Find where the given text appears and provide that cell's center as [X, Y] coordinate. 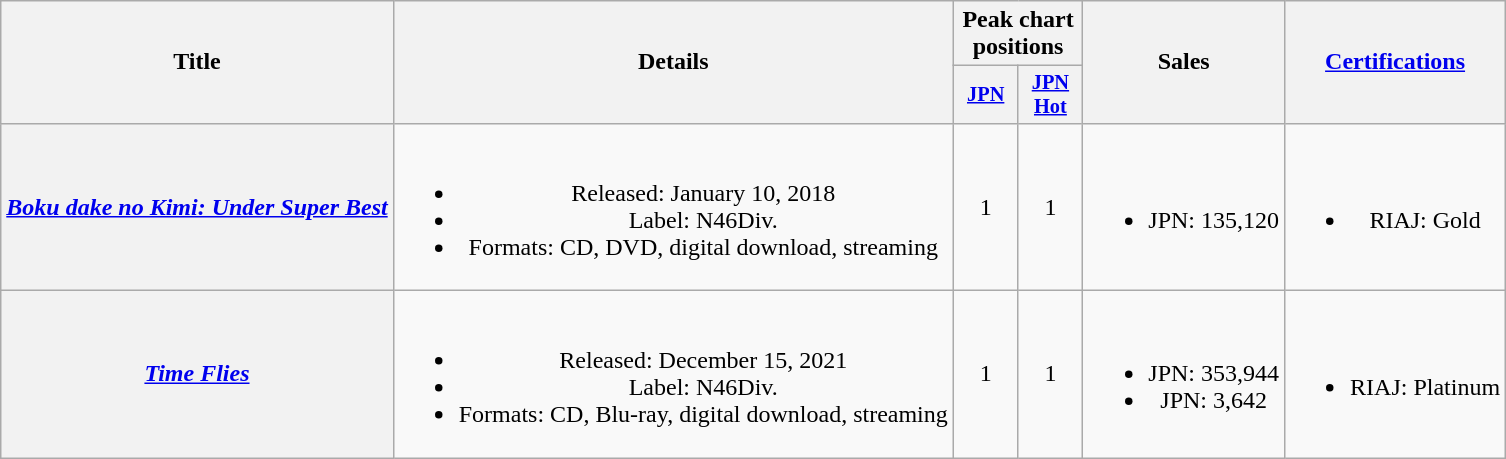
RIAJ: Gold [1396, 206]
JPN: 353,944 JPN: 3,642 [1184, 374]
Released: January 10, 2018Label: N46Div.Formats: CD, DVD, digital download, streaming [673, 206]
RIAJ: Platinum [1396, 374]
Title [197, 62]
JPN: 135,120 [1184, 206]
Peak chartpositions [1018, 34]
Released: December 15, 2021Label: N46Div.Formats: CD, Blu-ray, digital download, streaming [673, 374]
JPNHot [1050, 95]
Boku dake no Kimi: Under Super Best [197, 206]
Time Flies [197, 374]
Certifications [1396, 62]
Sales [1184, 62]
Details [673, 62]
JPN [986, 95]
